Search for the cell housing the specified text and yield its [x, y] center coordinate. 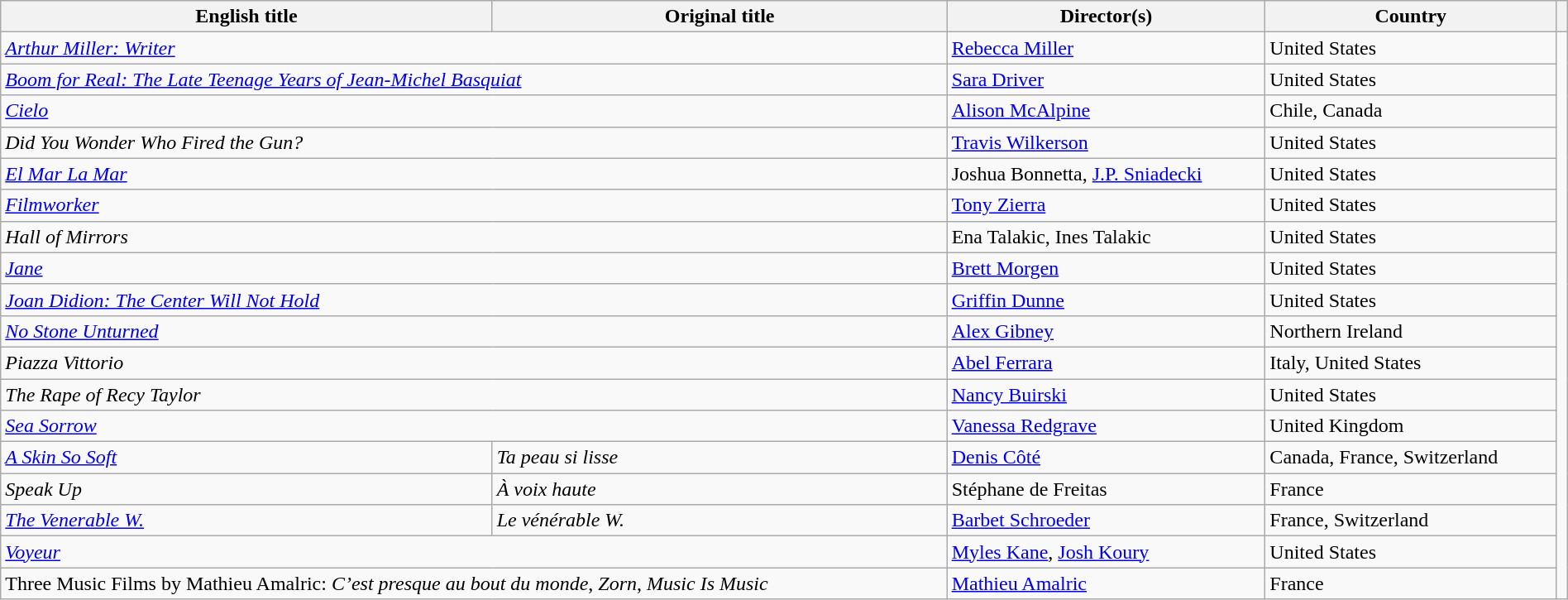
Director(s) [1107, 17]
Piazza Vittorio [474, 362]
No Stone Unturned [474, 331]
Barbet Schroeder [1107, 521]
Sara Driver [1107, 79]
Griffin Dunne [1107, 300]
Ena Talakic, Ines Talakic [1107, 237]
France, Switzerland [1411, 521]
United Kingdom [1411, 426]
Brett Morgen [1107, 268]
Boom for Real: The Late Teenage Years of Jean-Michel Basquiat [474, 79]
A Skin So Soft [246, 458]
Jane [474, 268]
Canada, France, Switzerland [1411, 458]
Sea Sorrow [474, 426]
Le vénérable W. [719, 521]
Rebecca Miller [1107, 48]
Abel Ferrara [1107, 362]
Did You Wonder Who Fired the Gun? [474, 142]
Denis Côté [1107, 458]
Arthur Miller: Writer [474, 48]
Nancy Buirski [1107, 395]
Travis Wilkerson [1107, 142]
Tony Zierra [1107, 205]
Hall of Mirrors [474, 237]
Mathieu Amalric [1107, 583]
Original title [719, 17]
Speak Up [246, 489]
Stéphane de Freitas [1107, 489]
Vanessa Redgrave [1107, 426]
Chile, Canada [1411, 111]
The Rape of Recy Taylor [474, 395]
Northern Ireland [1411, 331]
Alison McAlpine [1107, 111]
Ta peau si lisse [719, 458]
Filmworker [474, 205]
Italy, United States [1411, 362]
Joshua Bonnetta, J.P. Sniadecki [1107, 174]
El Mar La Mar [474, 174]
Joan Didion: The Center Will Not Hold [474, 300]
The Venerable W. [246, 521]
Three Music Films by Mathieu Amalric: C’est presque au bout du monde, Zorn, Music Is Music [474, 583]
English title [246, 17]
Myles Kane, Josh Koury [1107, 552]
Alex Gibney [1107, 331]
Country [1411, 17]
Cielo [474, 111]
À voix haute [719, 489]
Voyeur [474, 552]
